Find where the given text appears and provide that cell's center as (X, Y) coordinate. 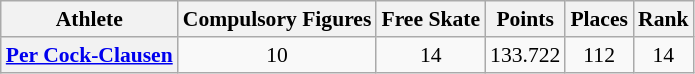
Free Skate (430, 19)
Athlete (90, 19)
Rank (664, 19)
112 (599, 55)
10 (278, 55)
133.722 (525, 55)
Compulsory Figures (278, 19)
Per Cock-Clausen (90, 55)
Points (525, 19)
Places (599, 19)
